Provide the [x, y] coordinate of the cell's center where the given text is located.  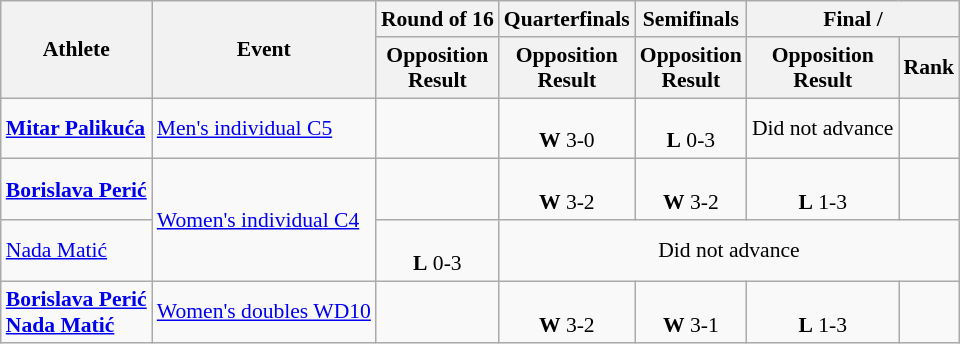
Borislava Perić [76, 190]
W 3-1 [691, 312]
Athlete [76, 50]
Quarterfinals [567, 19]
Mitar Palikuća [76, 128]
Borislava Perić Nada Matić [76, 312]
Men's individual C5 [264, 128]
Women's individual C4 [264, 220]
Nada Matić [76, 250]
Final / [853, 19]
Semifinals [691, 19]
Women's doubles WD10 [264, 312]
Round of 16 [438, 19]
Event [264, 50]
Rank [928, 68]
W 3-0 [567, 128]
